Provide the (x, y) coordinate of the cell's center where the given text is located.  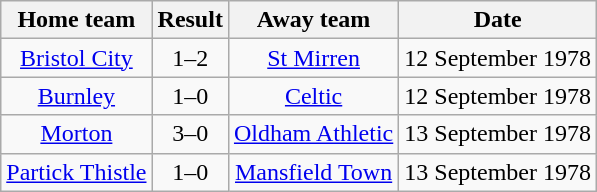
Mansfield Town (313, 172)
Date (498, 20)
Home team (76, 20)
Partick Thistle (76, 172)
Morton (76, 134)
Bristol City (76, 58)
Result (190, 20)
3–0 (190, 134)
Celtic (313, 96)
St Mirren (313, 58)
Away team (313, 20)
1–2 (190, 58)
Oldham Athletic (313, 134)
Burnley (76, 96)
